Locate the cell with the specified text and output its [x, y] center coordinate. 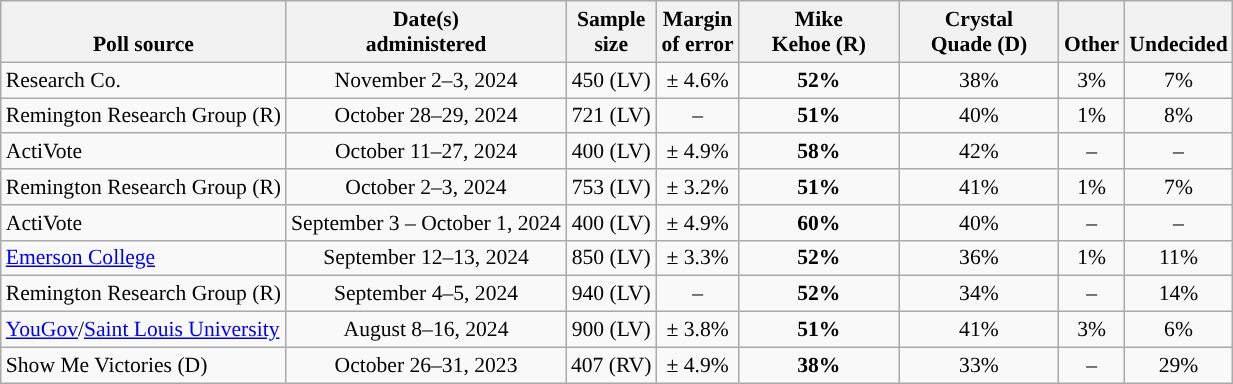
14% [1178, 294]
October 2–3, 2024 [426, 187]
CrystalQuade (D) [979, 32]
60% [819, 223]
6% [1178, 330]
October 11–27, 2024 [426, 152]
MikeKehoe (R) [819, 32]
29% [1178, 365]
September 12–13, 2024 [426, 258]
850 (LV) [612, 258]
November 2–3, 2024 [426, 80]
August 8–16, 2024 [426, 330]
± 3.3% [697, 258]
Samplesize [612, 32]
Show Me Victories (D) [144, 365]
± 4.6% [697, 80]
8% [1178, 116]
42% [979, 152]
Date(s)administered [426, 32]
753 (LV) [612, 187]
± 3.8% [697, 330]
900 (LV) [612, 330]
October 26–31, 2023 [426, 365]
34% [979, 294]
Research Co. [144, 80]
± 3.2% [697, 187]
58% [819, 152]
11% [1178, 258]
Other [1092, 32]
Undecided [1178, 32]
October 28–29, 2024 [426, 116]
450 (LV) [612, 80]
YouGov/Saint Louis University [144, 330]
940 (LV) [612, 294]
Emerson College [144, 258]
33% [979, 365]
Marginof error [697, 32]
36% [979, 258]
721 (LV) [612, 116]
Poll source [144, 32]
September 3 – October 1, 2024 [426, 223]
407 (RV) [612, 365]
September 4–5, 2024 [426, 294]
